Search for the cell housing the specified text and yield its [x, y] center coordinate. 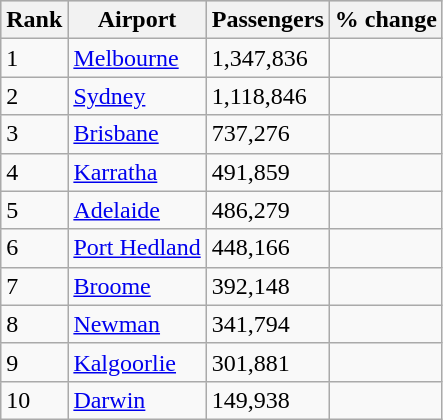
Darwin [137, 400]
10 [34, 400]
149,938 [268, 400]
486,279 [268, 210]
% change [386, 20]
2 [34, 96]
9 [34, 362]
6 [34, 248]
4 [34, 172]
1,347,836 [268, 58]
Passengers [268, 20]
Adelaide [137, 210]
Airport [137, 20]
Melbourne [137, 58]
Newman [137, 324]
Port Hedland [137, 248]
Karratha [137, 172]
448,166 [268, 248]
1 [34, 58]
341,794 [268, 324]
737,276 [268, 134]
Brisbane [137, 134]
Sydney [137, 96]
491,859 [268, 172]
Kalgoorlie [137, 362]
301,881 [268, 362]
392,148 [268, 286]
Broome [137, 286]
3 [34, 134]
1,118,846 [268, 96]
8 [34, 324]
7 [34, 286]
5 [34, 210]
Rank [34, 20]
